Pinpoint the cell where the given text exists, returning its [X, Y] midpoint coordinate. 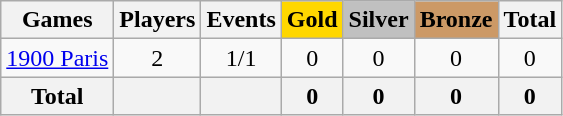
1/1 [241, 58]
Games [58, 20]
Players [158, 20]
Silver [378, 20]
Gold [312, 20]
1900 Paris [58, 58]
2 [158, 58]
Events [241, 20]
Bronze [456, 20]
